Detect which cell encompasses the target text, then output its [X, Y] center coordinate. 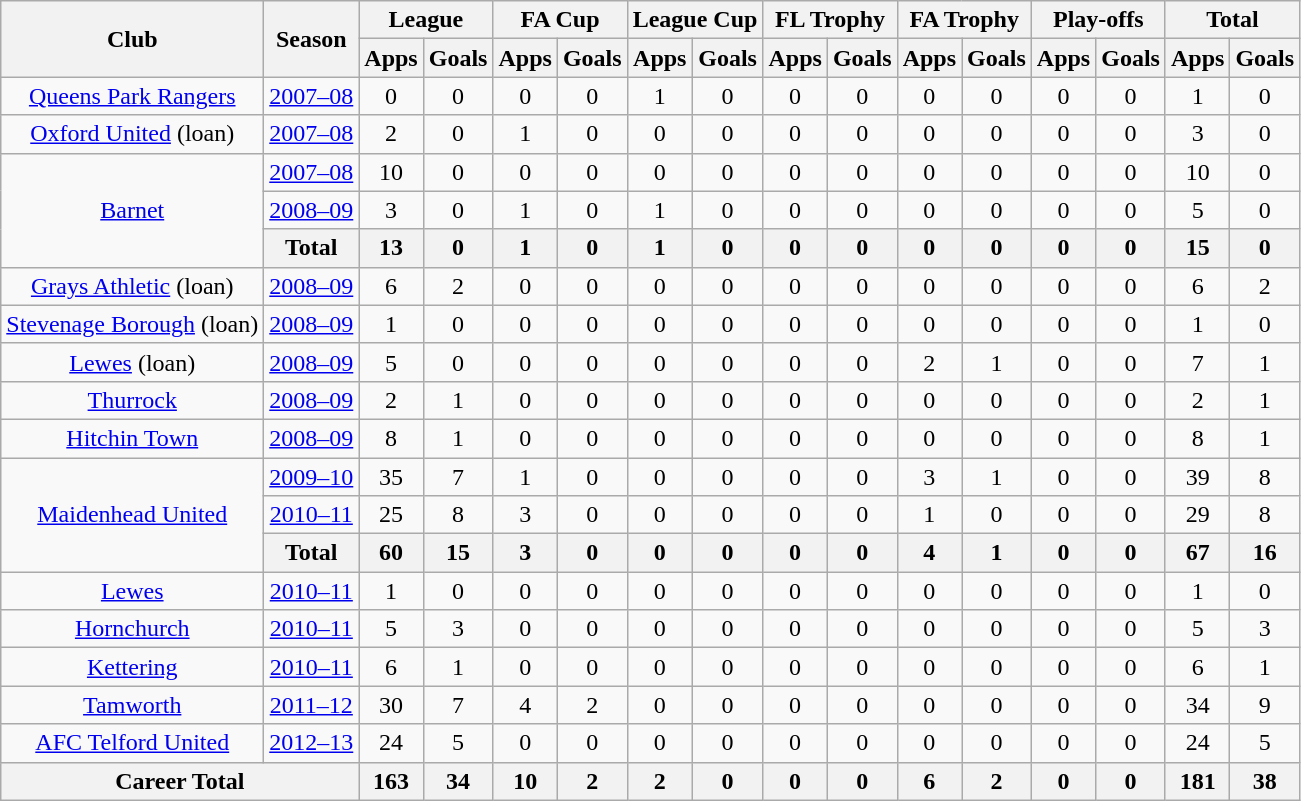
Season [312, 39]
2009–10 [312, 477]
35 [391, 477]
2012–13 [312, 743]
60 [391, 553]
163 [391, 781]
13 [391, 248]
38 [1265, 781]
Play-offs [1098, 20]
AFC Telford United [132, 743]
Barnet [132, 210]
16 [1265, 553]
Thurrock [132, 400]
FL Trophy [830, 20]
Queens Park Rangers [132, 96]
Kettering [132, 667]
Hornchurch [132, 629]
Hitchin Town [132, 438]
Grays Athletic (loan) [132, 286]
FA Trophy [964, 20]
29 [1197, 515]
League [426, 20]
Career Total [180, 781]
Lewes (loan) [132, 362]
League Cup [695, 20]
181 [1197, 781]
67 [1197, 553]
9 [1265, 705]
Tamworth [132, 705]
Maidenhead United [132, 515]
Club [132, 39]
30 [391, 705]
2011–12 [312, 705]
Oxford United (loan) [132, 134]
25 [391, 515]
Lewes [132, 591]
FA Cup [560, 20]
Stevenage Borough (loan) [132, 324]
39 [1197, 477]
